Extract the [x, y] coordinate from the center of the cell holding the provided text.  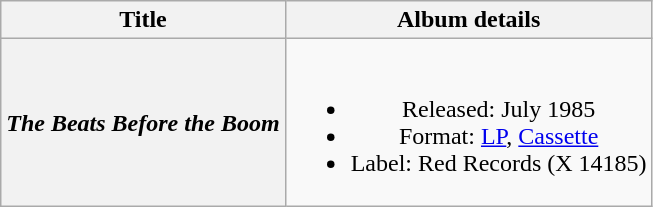
Album details [468, 20]
Title [143, 20]
The Beats Before the Boom [143, 122]
Released: July 1985Format: LP, CassetteLabel: Red Records (X 14185) [468, 122]
